Locate the cell with the specified text and output its (x, y) center coordinate. 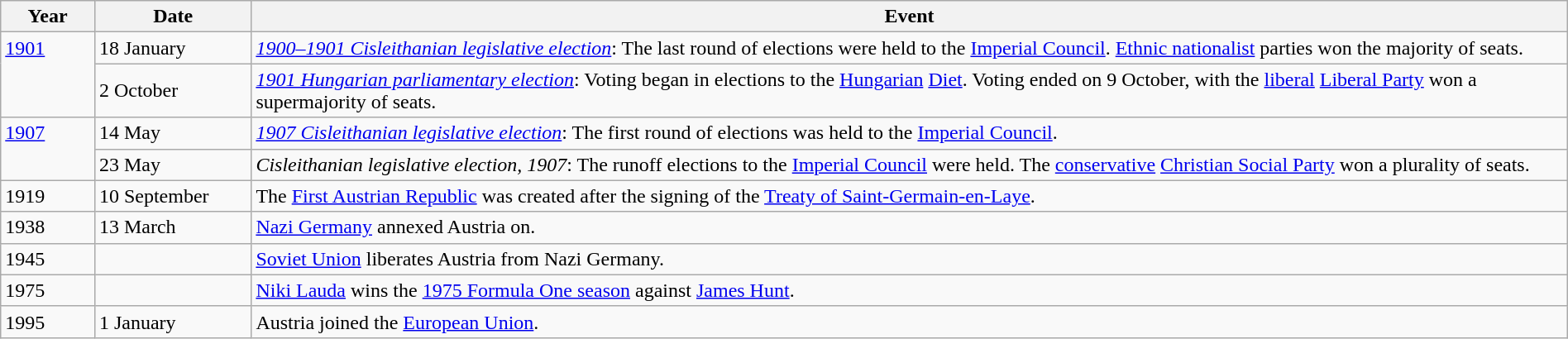
14 May (172, 133)
1995 (48, 322)
1975 (48, 290)
Year (48, 17)
Date (172, 17)
2 October (172, 91)
1 January (172, 322)
The First Austrian Republic was created after the signing of the Treaty of Saint-Germain-en-Laye. (910, 196)
Nazi Germany annexed Austria on. (910, 227)
10 September (172, 196)
23 May (172, 165)
1907 Cisleithanian legislative election: The first round of elections was held to the Imperial Council. (910, 133)
Niki Lauda wins the 1975 Formula One season against James Hunt. (910, 290)
Event (910, 17)
18 January (172, 48)
1919 (48, 196)
1907 (48, 149)
1945 (48, 259)
Austria joined the European Union. (910, 322)
1938 (48, 227)
1901 (48, 74)
13 March (172, 227)
Soviet Union liberates Austria from Nazi Germany. (910, 259)
